Pinpoint the cell where the given text exists, returning its (x, y) midpoint coordinate. 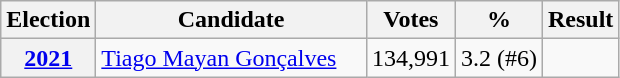
Candidate (232, 20)
134,991 (410, 58)
2021 (48, 58)
3.2 (#6) (498, 58)
Tiago Mayan Gonçalves (232, 58)
Election (48, 20)
% (498, 20)
Votes (410, 20)
Result (580, 20)
